For the text-containing cell, return its midpoint in (X, Y) coordinate format. 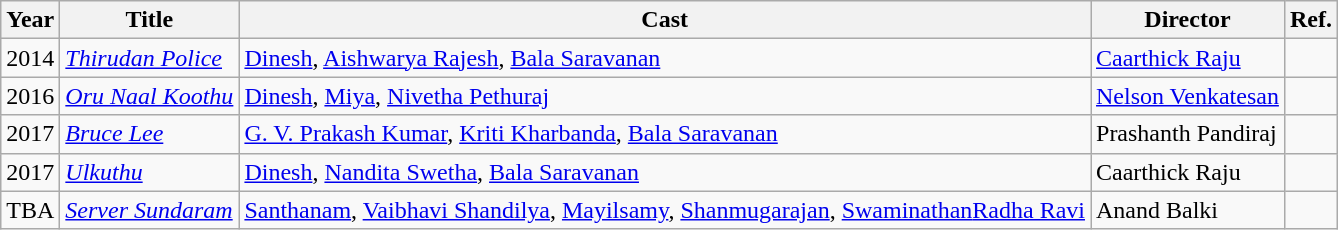
2014 (30, 58)
Dinesh, Miya, Nivetha Pethuraj (665, 96)
G. V. Prakash Kumar, Kriti Kharbanda, Bala Saravanan (665, 134)
Dinesh, Nandita Swetha, Bala Saravanan (665, 172)
Director (1187, 20)
Ulkuthu (150, 172)
Dinesh, Aishwarya Rajesh, Bala Saravanan (665, 58)
Oru Naal Koothu (150, 96)
Cast (665, 20)
TBA (30, 210)
Year (30, 20)
Server Sundaram (150, 210)
Title (150, 20)
Ref. (1310, 20)
2016 (30, 96)
Santhanam, Vaibhavi Shandilya, Mayilsamy, Shanmugarajan, SwaminathanRadha Ravi (665, 210)
Thirudan Police (150, 58)
Anand Balki (1187, 210)
Bruce Lee (150, 134)
Prashanth Pandiraj (1187, 134)
Nelson Venkatesan (1187, 96)
